Scan for the cell matching the given text and deliver its [x, y] coordinate at center. 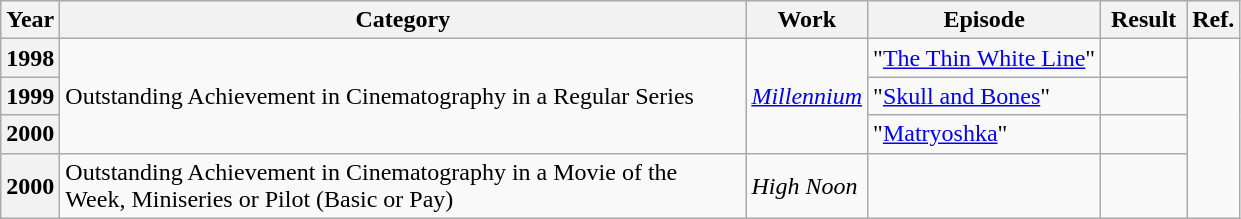
"Skull and Bones" [984, 96]
Millennium [807, 96]
Result [1144, 20]
Ref. [1214, 20]
Work [807, 20]
Episode [984, 20]
High Noon [807, 186]
Category [403, 20]
"The Thin White Line" [984, 58]
Outstanding Achievement in Cinematography in a Regular Series [403, 96]
"Matryoshka" [984, 134]
1998 [30, 58]
Outstanding Achievement in Cinematography in a Movie of the Week, Miniseries or Pilot (Basic or Pay) [403, 186]
Year [30, 20]
1999 [30, 96]
